Return the (X, Y) coordinate for the center point of the cell that contains the specified text.  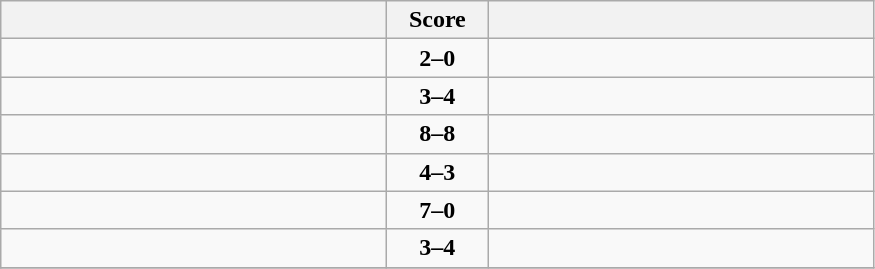
4–3 (438, 172)
7–0 (438, 210)
8–8 (438, 134)
Score (438, 20)
2–0 (438, 58)
